Provide the [x, y] coordinate of the cell's center where the given text is located.  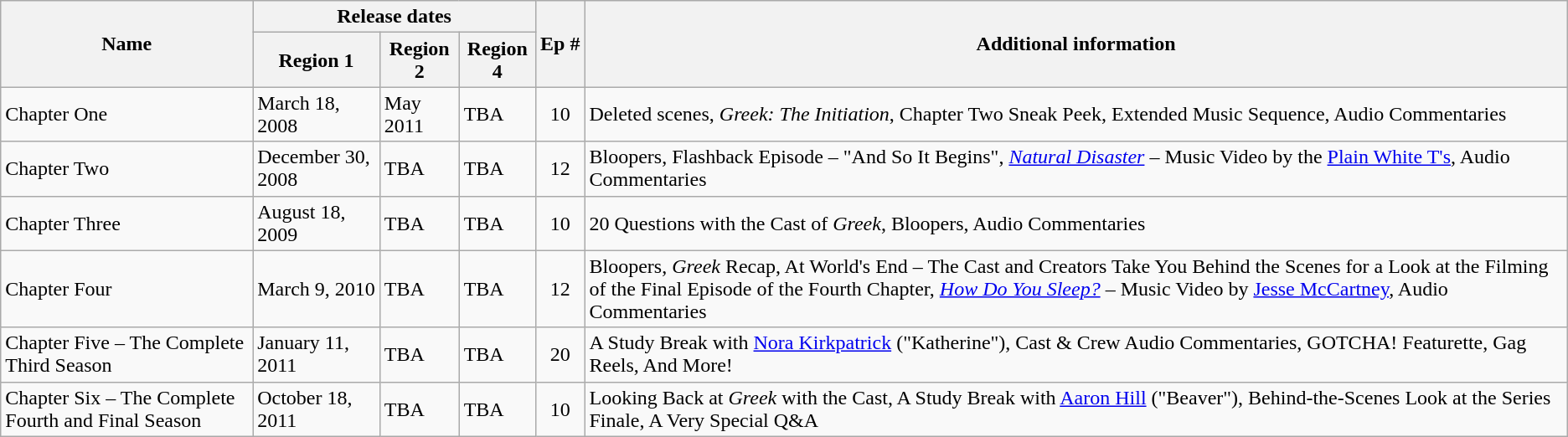
Region 2 [419, 60]
20 Questions with the Cast of Greek, Bloopers, Audio Commentaries [1075, 223]
Chapter One [127, 114]
Name [127, 44]
Release dates [395, 17]
Region 1 [317, 60]
Chapter Six – The Complete Fourth and Final Season [127, 409]
Chapter Four [127, 289]
May 2011 [419, 114]
March 18, 2008 [317, 114]
Region 4 [498, 60]
20 [560, 355]
October 18, 2011 [317, 409]
Chapter Two [127, 169]
Additional information [1075, 44]
A Study Break with Nora Kirkpatrick ("Katherine"), Cast & Crew Audio Commentaries, GOTCHA! Featurette, Gag Reels, And More! [1075, 355]
Ep # [560, 44]
August 18, 2009 [317, 223]
Deleted scenes, Greek: The Initiation, Chapter Two Sneak Peek, Extended Music Sequence, Audio Commentaries [1075, 114]
March 9, 2010 [317, 289]
Chapter Three [127, 223]
Looking Back at Greek with the Cast, A Study Break with Aaron Hill ("Beaver"), Behind-the-Scenes Look at the Series Finale, A Very Special Q&A [1075, 409]
Bloopers, Flashback Episode – "And So It Begins", Natural Disaster – Music Video by the Plain White T's, Audio Commentaries [1075, 169]
January 11, 2011 [317, 355]
Chapter Five – The Complete Third Season [127, 355]
December 30, 2008 [317, 169]
